Extract the [X, Y] coordinate from the center of the cell holding the provided text.  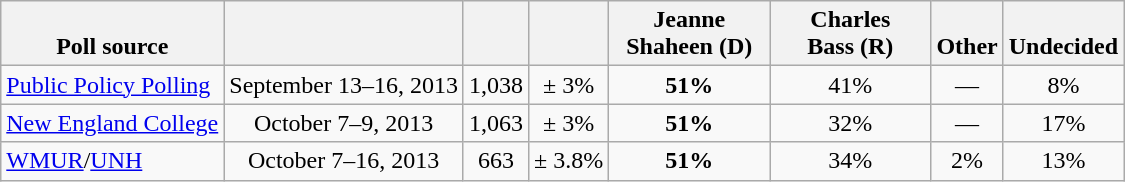
663 [496, 161]
WMUR/UNH [112, 161]
Public Policy Polling [112, 85]
2% [967, 161]
Other [967, 34]
34% [850, 161]
± 3.8% [569, 161]
September 13–16, 2013 [344, 85]
13% [1063, 161]
1,063 [496, 123]
October 7–16, 2013 [344, 161]
1,038 [496, 85]
JeanneShaheen (D) [690, 34]
8% [1063, 85]
41% [850, 85]
32% [850, 123]
October 7–9, 2013 [344, 123]
Poll source [112, 34]
New England College [112, 123]
Undecided [1063, 34]
CharlesBass (R) [850, 34]
17% [1063, 123]
